Find where the given text appears and provide that cell's center as [x, y] coordinate. 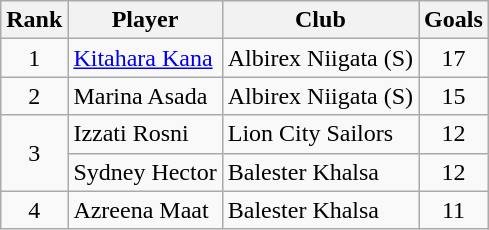
Player [145, 20]
Goals [454, 20]
Lion City Sailors [320, 134]
15 [454, 96]
Kitahara Kana [145, 58]
Club [320, 20]
Azreena Maat [145, 210]
Marina Asada [145, 96]
11 [454, 210]
Sydney Hector [145, 172]
1 [34, 58]
17 [454, 58]
2 [34, 96]
Izzati Rosni [145, 134]
4 [34, 210]
Rank [34, 20]
3 [34, 153]
